For the text-containing cell, return its midpoint in [X, Y] coordinate format. 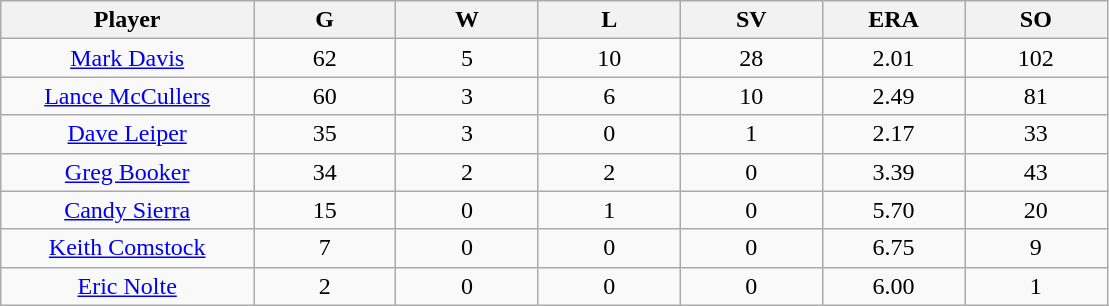
Player [128, 20]
6 [609, 96]
Lance McCullers [128, 96]
20 [1036, 210]
9 [1036, 248]
Keith Comstock [128, 248]
2.49 [893, 96]
102 [1036, 58]
G [325, 20]
W [467, 20]
28 [751, 58]
81 [1036, 96]
ERA [893, 20]
34 [325, 172]
6.00 [893, 286]
2.17 [893, 134]
15 [325, 210]
35 [325, 134]
SO [1036, 20]
60 [325, 96]
33 [1036, 134]
5 [467, 58]
6.75 [893, 248]
Mark Davis [128, 58]
Eric Nolte [128, 286]
62 [325, 58]
Candy Sierra [128, 210]
SV [751, 20]
Greg Booker [128, 172]
43 [1036, 172]
7 [325, 248]
Dave Leiper [128, 134]
L [609, 20]
3.39 [893, 172]
2.01 [893, 58]
5.70 [893, 210]
